Identify which cell holds the provided text, then report its (x, y) central coordinate. 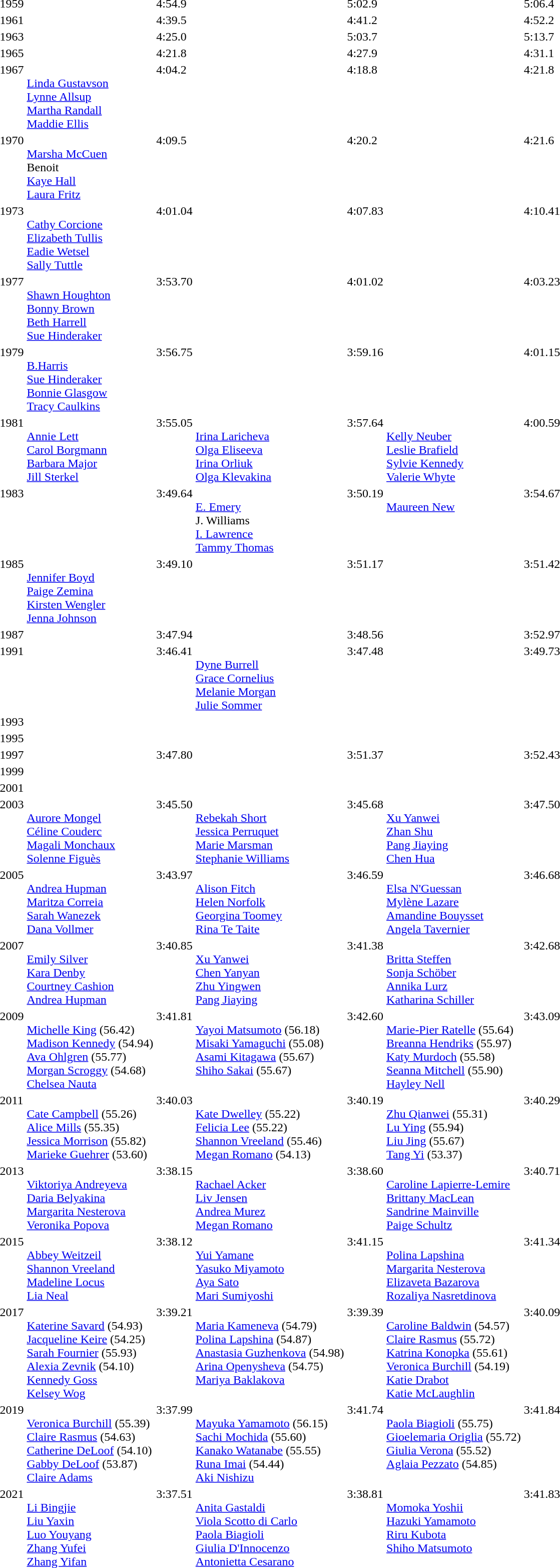
4:01.02 (365, 308)
4:20.2 (365, 167)
3:41.38 (365, 973)
Yayoi Matsumoto (56.18) Misaki Yamaguchi (55.08) Asami Kitagawa (55.67) Shiho Sakai (55.67) (270, 1050)
Kelly NeuberLeslie BrafieldSylvie KennedyValerie Whyte (454, 450)
Katerine Savard (54.93)Jacqueline Keire (54.25)Sarah Fournier (55.93)Alexia Zevnik (54.10)Kennedy GossKelsey Wog (90, 1353)
4:21.8 (175, 53)
B.HarrisSue HinderakerBonnie GlasgowTracy Caulkins (90, 379)
5:03.7 (365, 37)
3:53.70 (175, 308)
3:40.03 (175, 1127)
3:38.60 (365, 1198)
3:37.99 (175, 1443)
Aurore MongelCéline CoudercMagali MonchauxSolenne Figuès (90, 831)
Maureen New (454, 520)
3:50.19 (365, 520)
Maria Kameneva (54.79)Polina Lapshina (54.87)Anastasia Guzhenkova (54.98)Arina Openysheva (54.75)Mariya Baklakova (270, 1353)
3:47.80 (175, 755)
Kate Dwelley (55.22) Felicia Lee (55.22) Shannon Vreeland (55.46) Megan Romano (54.13) (270, 1127)
Michelle King (56.42) Madison Kennedy (54.94) Ava Ohlgren (55.77) Morgan Scroggy (54.68) Chelsea Nauta (90, 1050)
3:48.56 (365, 635)
3:38.15 (175, 1198)
4:09.5 (175, 167)
4:41.2 (365, 20)
3:39.39 (365, 1353)
3:51.37 (365, 755)
3:43.97 (175, 902)
Dyne BurrellGrace CorneliusMelanie MorganJulie Sommer (270, 678)
Rebekah ShortJessica PerruquetMarie MarsmanStephanie Williams (270, 831)
Xu YanweiChen YanyanZhu YingwenPang Jiaying (270, 973)
Abbey WeitzeilShannon VreelandMadeline LocusLia Neal (90, 1269)
Viktoriya AndreyevaDaria BelyakinaMargarita NesterovaVeronika Popova (90, 1198)
3:46.41 (175, 678)
Zhu Qianwei (55.31) Lu Ying (55.94) Liu Jing (55.67) Tang Yi (53.37) (454, 1127)
Paola Biagioli (55.75)Gioelemaria Origlia (55.72)Giulia Verona (55.52)Aglaia Pezzato (54.85) (454, 1443)
Shawn HoughtonBonny BrownBeth HarrellSue Hinderaker (90, 308)
3:56.75 (175, 379)
Emily SilverKara DenbyCourtney CashionAndrea Hupman (90, 973)
3:47.48 (365, 678)
3:42.60 (365, 1050)
Elsa N'GuessanMylène LazareAmandine BouyssetAngela Tavernier (454, 902)
3:41.15 (365, 1269)
Caroline Baldwin (54.57)Claire Rasmus (55.72)Katrina Konopka (55.61)Veronica Burchill (54.19)Katie DrabotKatie McLaughlin (454, 1353)
3:49.64 (175, 520)
Mayuka Yamamoto (56.15)Sachi Mochida (55.60)Kanako Watanabe (55.55)Runa Imai (54.44)Aki Nishizu (270, 1443)
Polina LapshinaMargarita NesterovaElizaveta BazarovaRozaliya Nasretdinova (454, 1269)
4:25.0 (175, 37)
3:40.19 (365, 1127)
4:04.2 (175, 97)
3:55.05 (175, 450)
3:38.12 (175, 1269)
Rachael AckerLiv JensenAndrea MurezMegan Romano (270, 1198)
Yui YamaneYasuko MiyamotoAya SatoMari Sumiyoshi (270, 1269)
Annie LettCarol BorgmannBarbara MajorJill Sterkel (90, 450)
Alison FitchHelen NorfolkGeorgina ToomeyRina Te Taite (270, 902)
3:39.21 (175, 1353)
3:45.68 (365, 831)
4:18.8 (365, 97)
4:07.83 (365, 238)
Andrea HupmanMaritza CorreiaSarah WanezekDana Vollmer (90, 902)
E. EmeryJ. WilliamsI. LawrenceTammy Thomas (270, 520)
Marsha McCuenBenoitKaye HallLaura Fritz (90, 167)
3:41.81 (175, 1050)
Linda GustavsonLynne AllsupMartha RandallMaddie Ellis (90, 97)
4:39.5 (175, 20)
3:47.94 (175, 635)
3:59.16 (365, 379)
Cathy CorcioneElizabeth TullisEadie WetselSally Tuttle (90, 238)
4:27.9 (365, 53)
Veronica Burchill (55.39)Claire Rasmus (54.63)Catherine DeLoof (54.10)Gabby DeLoof (53.87)Claire Adams (90, 1443)
Cate Campbell (55.26)Alice Mills (55.35)Jessica Morrison (55.82) Marieke Guehrer (53.60) (90, 1127)
3:49.10 (175, 591)
Caroline Lapierre-LemireBrittany MacLeanSandrine MainvillePaige Schultz (454, 1198)
3:57.64 (365, 450)
3:46.59 (365, 902)
3:45.50 (175, 831)
Marie-Pier Ratelle (55.64) Breanna Hendriks (55.97) Katy Murdoch (55.58) Seanna Mitchell (55.90) Hayley Nell (454, 1050)
Britta SteffenSonja SchöberAnnika LurzKatharina Schiller (454, 973)
Jennifer BoydPaige ZeminaKirsten WenglerJenna Johnson (90, 591)
Xu YanweiZhan ShuPang JiayingChen Hua (454, 831)
3:51.17 (365, 591)
3:40.85 (175, 973)
4:01.04 (175, 238)
Irina LarichevaOlga EliseevaIrina OrliukOlga Klevakina (270, 450)
3:41.74 (365, 1443)
